Determine the [x, y] coordinate at the center of the cell enclosing the given text.  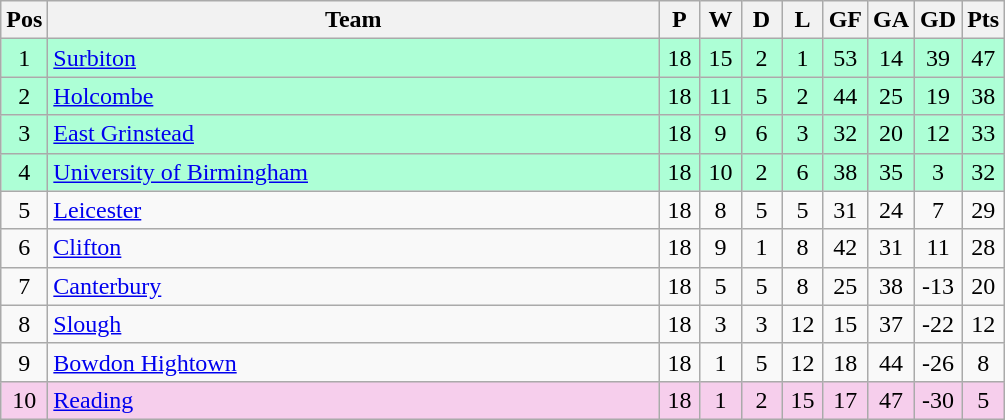
Holcombe [354, 96]
W [720, 20]
GF [845, 20]
29 [984, 210]
33 [984, 134]
-22 [938, 324]
Reading [354, 400]
Leicester [354, 210]
-30 [938, 400]
Clifton [354, 248]
39 [938, 58]
Bowdon Hightown [354, 362]
University of Birmingham [354, 172]
Surbiton [354, 58]
P [680, 20]
Team [354, 20]
-26 [938, 362]
17 [845, 400]
24 [892, 210]
53 [845, 58]
4 [24, 172]
Slough [354, 324]
42 [845, 248]
Pts [984, 20]
19 [938, 96]
37 [892, 324]
35 [892, 172]
GA [892, 20]
D [762, 20]
Pos [24, 20]
GD [938, 20]
-13 [938, 286]
28 [984, 248]
14 [892, 58]
Canterbury [354, 286]
L [802, 20]
East Grinstead [354, 134]
